Output the [x, y] coordinate of the center of the cell containing the given text.  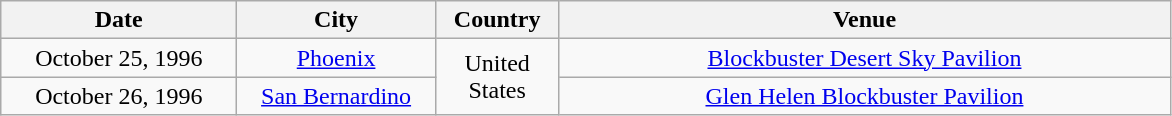
Date [119, 20]
San Bernardino [336, 96]
October 26, 1996 [119, 96]
United States [497, 77]
City [336, 20]
Glen Helen Blockbuster Pavilion [864, 96]
October 25, 1996 [119, 58]
Venue [864, 20]
Phoenix [336, 58]
Country [497, 20]
Blockbuster Desert Sky Pavilion [864, 58]
